From the cell containing the given text, extract its center point as [X, Y] coordinate. 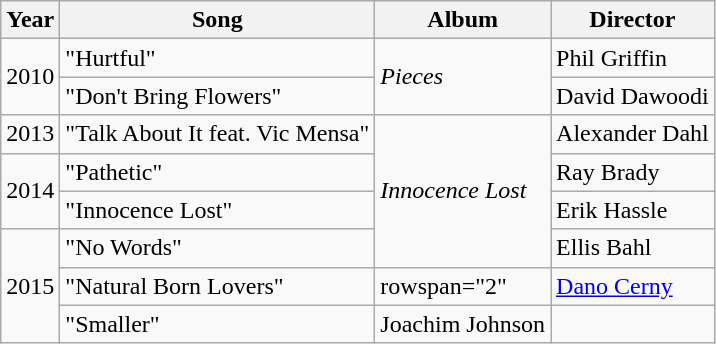
2015 [30, 286]
Director [633, 20]
Erik Hassle [633, 210]
2014 [30, 191]
David Dawoodi [633, 96]
Phil Griffin [633, 58]
Innocence Lost [463, 191]
Ellis Bahl [633, 248]
"Don't Bring Flowers" [218, 96]
Joachim Johnson [463, 324]
"Pathetic" [218, 172]
"Innocence Lost" [218, 210]
2010 [30, 77]
Dano Cerny [633, 286]
Alexander Dahl [633, 134]
Ray Brady [633, 172]
"No Words" [218, 248]
2013 [30, 134]
"Hurtful" [218, 58]
"Smaller" [218, 324]
Song [218, 20]
"Natural Born Lovers" [218, 286]
rowspan="2" [463, 286]
Album [463, 20]
"Talk About It feat. Vic Mensa" [218, 134]
Year [30, 20]
Pieces [463, 77]
